Identify which cell holds the provided text, then report its [X, Y] central coordinate. 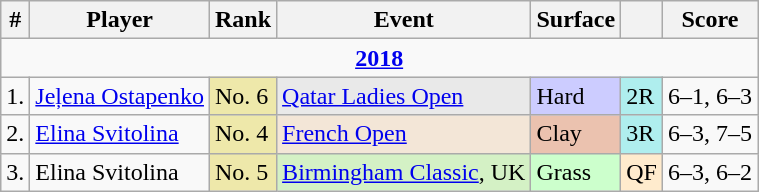
QF [642, 172]
6–1, 6–3 [710, 96]
2R [642, 96]
3R [642, 134]
Rank [242, 20]
6–3, 6–2 [710, 172]
No. 6 [242, 96]
French Open [404, 134]
1. [16, 96]
6–3, 7–5 [710, 134]
Jeļena Ostapenko [120, 96]
2. [16, 134]
No. 4 [242, 134]
Surface [576, 20]
No. 5 [242, 172]
Clay [576, 134]
# [16, 20]
Player [120, 20]
Grass [576, 172]
2018 [380, 58]
Event [404, 20]
3. [16, 172]
Hard [576, 96]
Qatar Ladies Open [404, 96]
Birmingham Classic, UK [404, 172]
Score [710, 20]
